Find where the given text appears and provide that cell's center as (X, Y) coordinate. 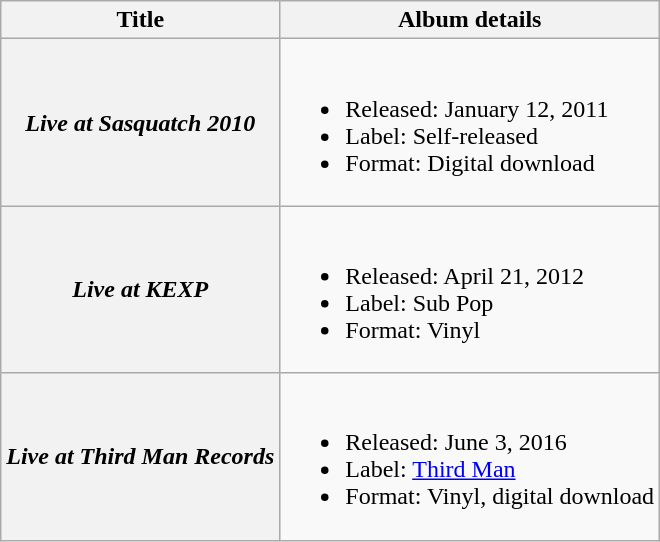
Live at Sasquatch 2010 (140, 122)
Released: April 21, 2012Label: Sub PopFormat: Vinyl (470, 290)
Live at Third Man Records (140, 456)
Released: June 3, 2016Label: Third ManFormat: Vinyl, digital download (470, 456)
Live at KEXP (140, 290)
Album details (470, 20)
Released: January 12, 2011Label: Self-releasedFormat: Digital download (470, 122)
Title (140, 20)
